Output the [X, Y] coordinate of the center of the cell containing the given text.  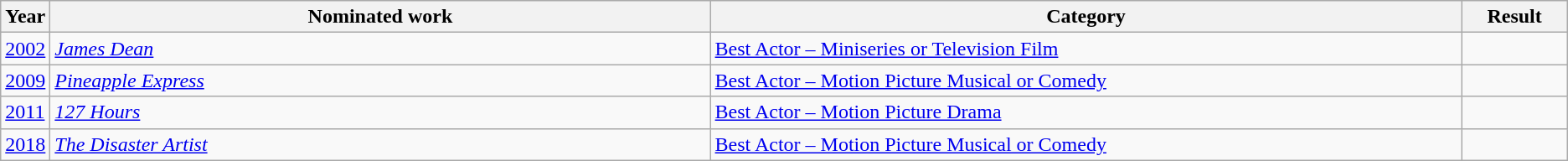
Best Actor – Motion Picture Drama [1086, 112]
The Disaster Artist [380, 144]
127 Hours [380, 112]
2011 [25, 112]
2002 [25, 49]
2009 [25, 80]
Pineapple Express [380, 80]
Year [25, 17]
Best Actor – Miniseries or Television Film [1086, 49]
Nominated work [380, 17]
James Dean [380, 49]
2018 [25, 144]
Category [1086, 17]
Result [1514, 17]
